Return [X, Y] of the center of cell containing provided text 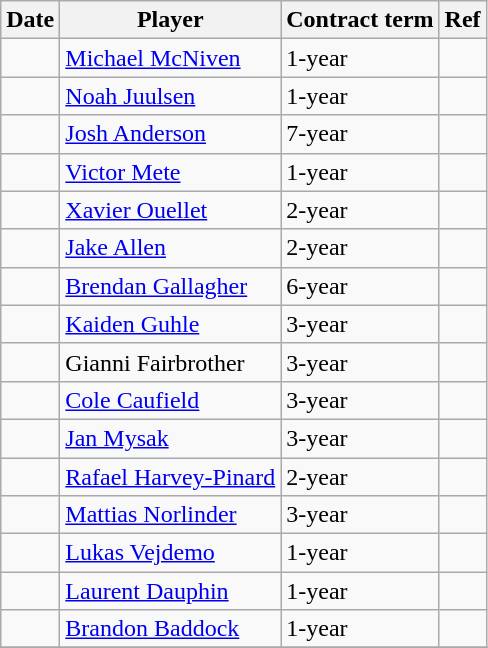
Ref [462, 20]
Jan Mysak [170, 438]
Laurent Dauphin [170, 591]
Victor Mete [170, 172]
Gianni Fairbrother [170, 362]
Jake Allen [170, 248]
Brandon Baddock [170, 629]
Player [170, 20]
Date [30, 20]
7-year [360, 134]
6-year [360, 286]
Rafael Harvey-Pinard [170, 477]
Noah Juulsen [170, 96]
Cole Caufield [170, 400]
Contract term [360, 20]
Josh Anderson [170, 134]
Mattias Norlinder [170, 515]
Lukas Vejdemo [170, 553]
Michael McNiven [170, 58]
Xavier Ouellet [170, 210]
Brendan Gallagher [170, 286]
Kaiden Guhle [170, 324]
